Find where the given text appears and provide that cell's center as (x, y) coordinate. 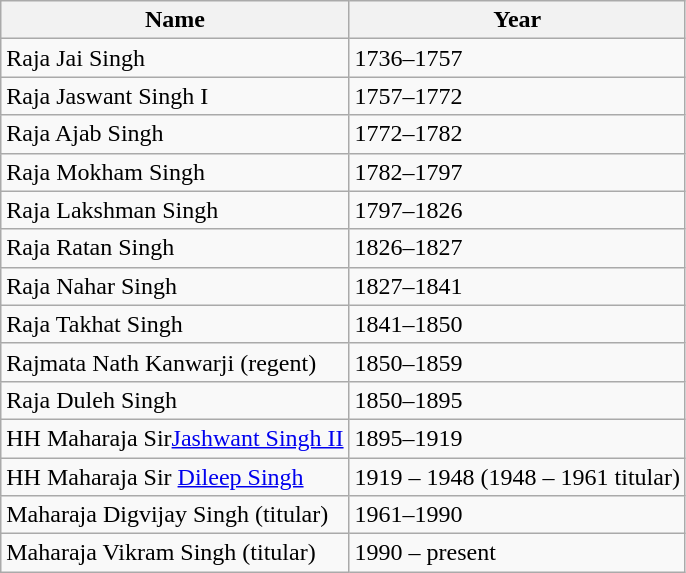
Maharaja Vikram Singh (titular) (175, 553)
1782–1797 (517, 172)
Rajmata Nath Kanwarji (regent) (175, 362)
Raja Lakshman Singh (175, 210)
Raja Duleh Singh (175, 400)
Raja Ratan Singh (175, 248)
Raja Jai Singh (175, 58)
1961–1990 (517, 515)
1841–1850 (517, 324)
1757–1772 (517, 96)
1850–1895 (517, 400)
Maharaja Digvijay Singh (titular) (175, 515)
Raja Ajab Singh (175, 134)
1736–1757 (517, 58)
1919 – 1948 (1948 – 1961 titular) (517, 477)
1850–1859 (517, 362)
1797–1826 (517, 210)
Raja Takhat Singh (175, 324)
HH Maharaja Sir Dileep Singh (175, 477)
HH Maharaja SirJashwant Singh II (175, 438)
Raja Mokham Singh (175, 172)
1895–1919 (517, 438)
Raja Jaswant Singh I (175, 96)
1990 – present (517, 553)
1772–1782 (517, 134)
1827–1841 (517, 286)
1826–1827 (517, 248)
Raja Nahar Singh (175, 286)
Year (517, 20)
Name (175, 20)
